Capture the cell that displays the provided text and extract its (x, y) central coordinate. 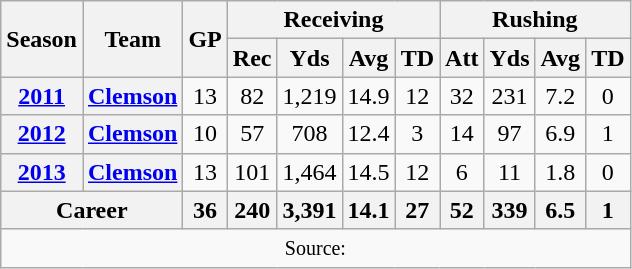
6.5 (560, 210)
708 (310, 134)
339 (510, 210)
Receiving (333, 20)
36 (205, 210)
14 (462, 134)
1.8 (560, 172)
6 (462, 172)
7.2 (560, 96)
Team (132, 39)
14.5 (368, 172)
Season (42, 39)
Rec (252, 58)
Career (92, 210)
14.1 (368, 210)
1,219 (310, 96)
240 (252, 210)
2011 (42, 96)
GP (205, 39)
Rushing (536, 20)
2013 (42, 172)
12.4 (368, 134)
52 (462, 210)
97 (510, 134)
2012 (42, 134)
1,464 (310, 172)
27 (417, 210)
Source: (316, 248)
14.9 (368, 96)
Att (462, 58)
32 (462, 96)
6.9 (560, 134)
82 (252, 96)
57 (252, 134)
3 (417, 134)
101 (252, 172)
3,391 (310, 210)
231 (510, 96)
10 (205, 134)
11 (510, 172)
